Search for the cell housing the specified text and yield its [x, y] center coordinate. 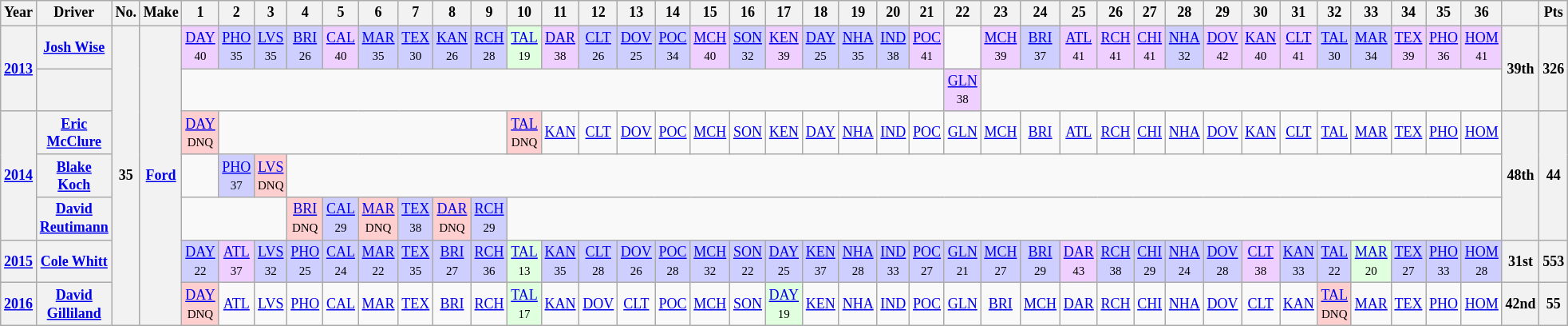
POC27 [927, 261]
MCH32 [710, 261]
KAN33 [1299, 261]
326 [1554, 69]
TAL17 [524, 304]
LVS32 [271, 261]
GLN21 [962, 261]
DOV42 [1222, 47]
MAR22 [378, 261]
2014 [19, 176]
55 [1554, 304]
TAL30 [1334, 47]
Eric McClure [73, 133]
RCH38 [1116, 261]
DAR38 [560, 47]
TEX35 [416, 261]
TAL22 [1334, 261]
PHO36 [1444, 47]
RCH36 [489, 261]
2016 [19, 304]
NHA28 [858, 261]
HOM28 [1481, 261]
NHA35 [858, 47]
GLN38 [962, 90]
MARDNQ [378, 219]
CAL40 [342, 47]
DAY22 [200, 261]
32 [1334, 13]
CLT26 [598, 47]
10 [524, 13]
KAN26 [452, 47]
CLT28 [598, 261]
CLT38 [1261, 261]
DOV28 [1222, 261]
Pts [1554, 13]
39th [1521, 69]
34 [1408, 13]
MCH27 [1001, 261]
MAR35 [378, 47]
553 [1554, 261]
11 [560, 13]
3 [271, 13]
9 [489, 13]
24 [1041, 13]
NHA24 [1184, 261]
BRI26 [305, 47]
25 [1079, 13]
NHA32 [1184, 47]
DARDNQ [452, 219]
LVS35 [271, 47]
BRI37 [1041, 47]
18 [820, 13]
TEX30 [416, 47]
DOV26 [637, 261]
POC41 [927, 47]
TAL19 [524, 47]
DAY40 [200, 47]
27 [1150, 13]
TEX38 [416, 219]
MCH39 [1001, 47]
6 [378, 13]
Year [19, 13]
20 [894, 13]
2013 [19, 69]
KEN39 [784, 47]
HOM41 [1481, 47]
5 [342, 13]
48th [1521, 176]
2 [236, 13]
14 [673, 13]
SON32 [748, 47]
21 [927, 13]
LVS [271, 304]
POC28 [673, 261]
33 [1371, 13]
31st [1521, 261]
29 [1222, 13]
BRIDNQ [305, 219]
KEN37 [820, 261]
No. [126, 13]
RCH28 [489, 47]
Driver [73, 13]
ATL37 [236, 261]
MAR34 [1371, 47]
KAN35 [560, 261]
TAL [1334, 133]
TEX27 [1408, 261]
DAR [1079, 304]
DOV25 [637, 47]
POC34 [673, 47]
TEX39 [1408, 47]
PHO33 [1444, 261]
30 [1261, 13]
David Reutimann [73, 219]
Blake Koch [73, 176]
PHO25 [305, 261]
MAR20 [1371, 261]
42nd [1521, 304]
31 [1299, 13]
4 [305, 13]
KAN40 [1261, 47]
26 [1116, 13]
2015 [19, 261]
Cole Whitt [73, 261]
36 [1481, 13]
BRI29 [1041, 261]
1 [200, 13]
16 [748, 13]
22 [962, 13]
David Gilliland [73, 304]
SON22 [748, 261]
ATL41 [1079, 47]
23 [1001, 13]
CHI41 [1150, 47]
CAL [342, 304]
PHO35 [236, 47]
TAL13 [524, 261]
PHO37 [236, 176]
44 [1554, 176]
BRI27 [452, 261]
DAY19 [784, 304]
17 [784, 13]
IND38 [894, 47]
13 [637, 13]
MCH40 [710, 47]
8 [452, 13]
15 [710, 13]
DAR43 [1079, 261]
RCH41 [1116, 47]
DAY [820, 133]
28 [1184, 13]
Ford [161, 176]
19 [858, 13]
LVSDNQ [271, 176]
CAL29 [342, 219]
CLT41 [1299, 47]
12 [598, 13]
Make [161, 13]
CHI29 [1150, 261]
IND33 [894, 261]
Josh Wise [73, 47]
RCH29 [489, 219]
7 [416, 13]
CAL24 [342, 261]
